Extract the [x, y] coordinate from the center of the cell holding the provided text.  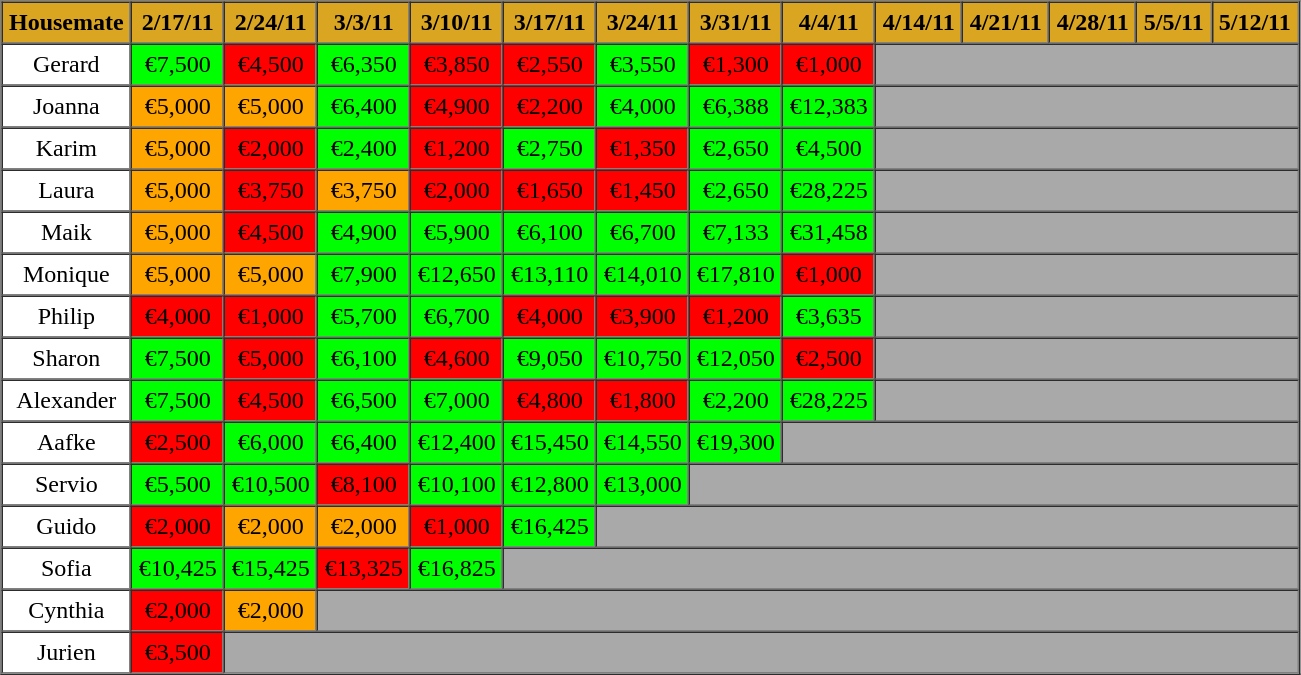
Philip [67, 317]
€7,900 [364, 275]
3/17/11 [550, 23]
€19,300 [736, 443]
4/21/11 [1006, 23]
€5,700 [364, 317]
€10,500 [270, 485]
€3,900 [642, 317]
€13,000 [642, 485]
Gerard [67, 65]
€4,600 [456, 359]
€1,450 [642, 191]
Alexander [67, 401]
3/3/11 [364, 23]
€5,900 [456, 233]
€13,110 [550, 275]
€17,810 [736, 275]
€2,550 [550, 65]
€10,425 [178, 569]
€16,425 [550, 527]
€7,133 [736, 233]
€1,350 [642, 149]
€8,100 [364, 485]
Maik [67, 233]
€7,000 [456, 401]
Sofia [67, 569]
Servio [67, 485]
€31,458 [828, 233]
€1,650 [550, 191]
5/5/11 [1174, 23]
Sharon [67, 359]
Laura [67, 191]
€6,350 [364, 65]
€5,500 [178, 485]
3/24/11 [642, 23]
Monique [67, 275]
€6,000 [270, 443]
Karim [67, 149]
€4,800 [550, 401]
2/17/11 [178, 23]
€2,750 [550, 149]
€12,383 [828, 107]
€14,550 [642, 443]
3/10/11 [456, 23]
Jurien [67, 653]
€3,500 [178, 653]
2/24/11 [270, 23]
€1,800 [642, 401]
€12,650 [456, 275]
€1,300 [736, 65]
4/4/11 [828, 23]
€14,010 [642, 275]
Joanna [67, 107]
€10,750 [642, 359]
€3,850 [456, 65]
€6,500 [364, 401]
4/14/11 [918, 23]
€12,800 [550, 485]
€16,825 [456, 569]
€15,450 [550, 443]
€12,400 [456, 443]
Cynthia [67, 611]
€15,425 [270, 569]
€3,550 [642, 65]
5/12/11 [1254, 23]
€9,050 [550, 359]
3/31/11 [736, 23]
Aafke [67, 443]
Housemate [67, 23]
€13,325 [364, 569]
Guido [67, 527]
€3,635 [828, 317]
€6,388 [736, 107]
€10,100 [456, 485]
€2,400 [364, 149]
€12,050 [736, 359]
4/28/11 [1092, 23]
